Locate the cell with the specified text and output its (X, Y) center coordinate. 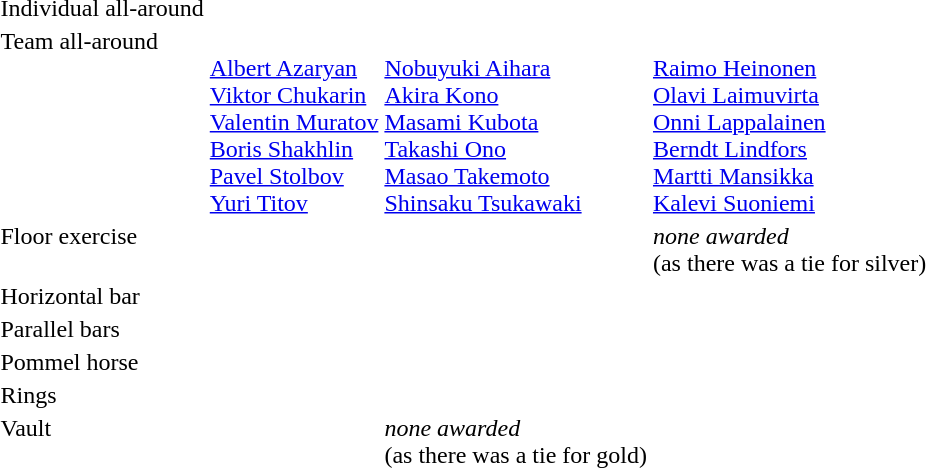
Albert AzaryanViktor ChukarinValentin MuratovBoris ShakhlinPavel StolbovYuri Titov (294, 122)
Nobuyuki AiharaAkira KonoMasami KubotaTakashi OnoMasao TakemotoShinsaku Tsukawaki (516, 122)
